Search for the cell housing the specified text and yield its (x, y) center coordinate. 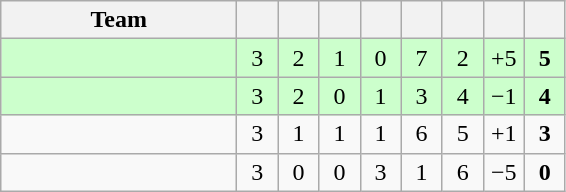
−1 (504, 96)
+1 (504, 134)
Team (119, 20)
7 (422, 58)
−5 (504, 172)
+5 (504, 58)
